Return [X, Y] of the center of cell containing provided text 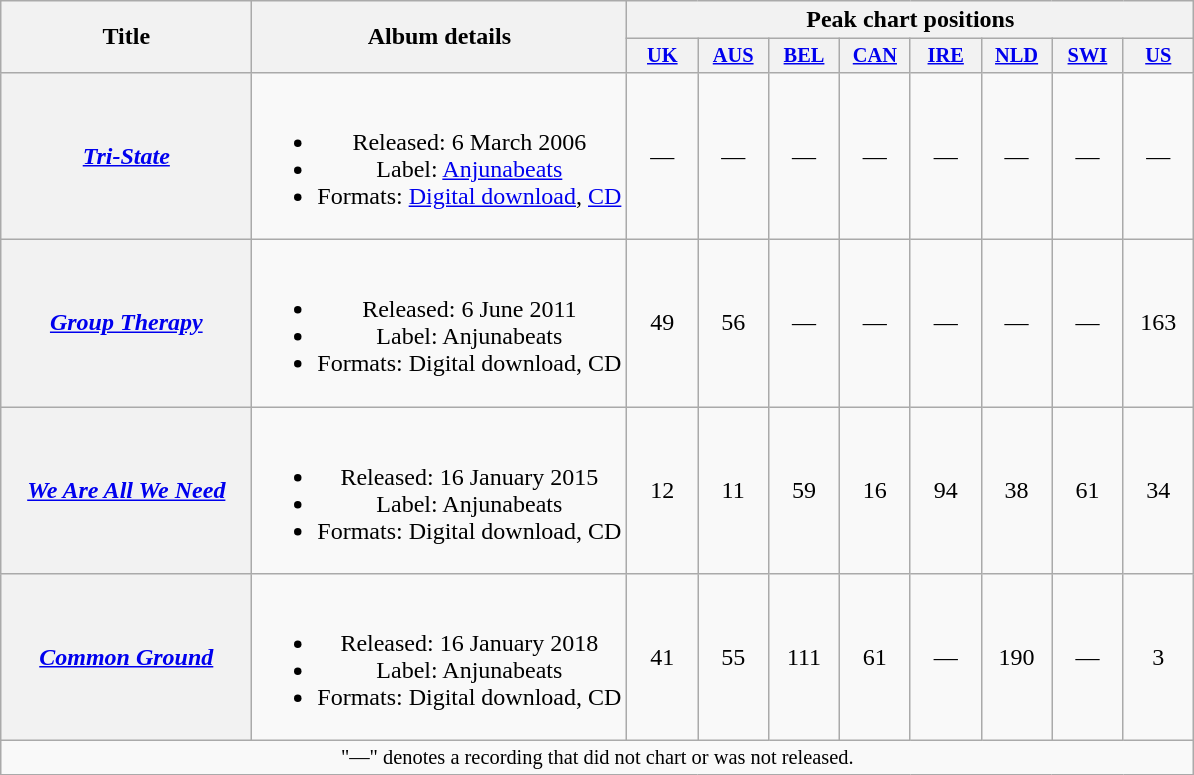
Released: 6 March 2006Label: AnjunabeatsFormats: Digital download, CD [440, 156]
IRE [946, 56]
111 [804, 658]
BEL [804, 56]
Title [126, 37]
59 [804, 490]
190 [1016, 658]
Peak chart positions [910, 20]
Album details [440, 37]
We Are All We Need [126, 490]
UK [662, 56]
"—" denotes a recording that did not chart or was not released. [598, 758]
16 [874, 490]
94 [946, 490]
NLD [1016, 56]
Group Therapy [126, 324]
CAN [874, 56]
34 [1158, 490]
163 [1158, 324]
Released: 6 June 2011Label: AnjunabeatsFormats: Digital download, CD [440, 324]
Released: 16 January 2015Label: AnjunabeatsFormats: Digital download, CD [440, 490]
41 [662, 658]
12 [662, 490]
49 [662, 324]
55 [734, 658]
AUS [734, 56]
11 [734, 490]
Released: 16 January 2018Label: AnjunabeatsFormats: Digital download, CD [440, 658]
56 [734, 324]
Common Ground [126, 658]
38 [1016, 490]
Tri-State [126, 156]
3 [1158, 658]
US [1158, 56]
SWI [1088, 56]
